Detect which cell encompasses the target text, then output its [x, y] center coordinate. 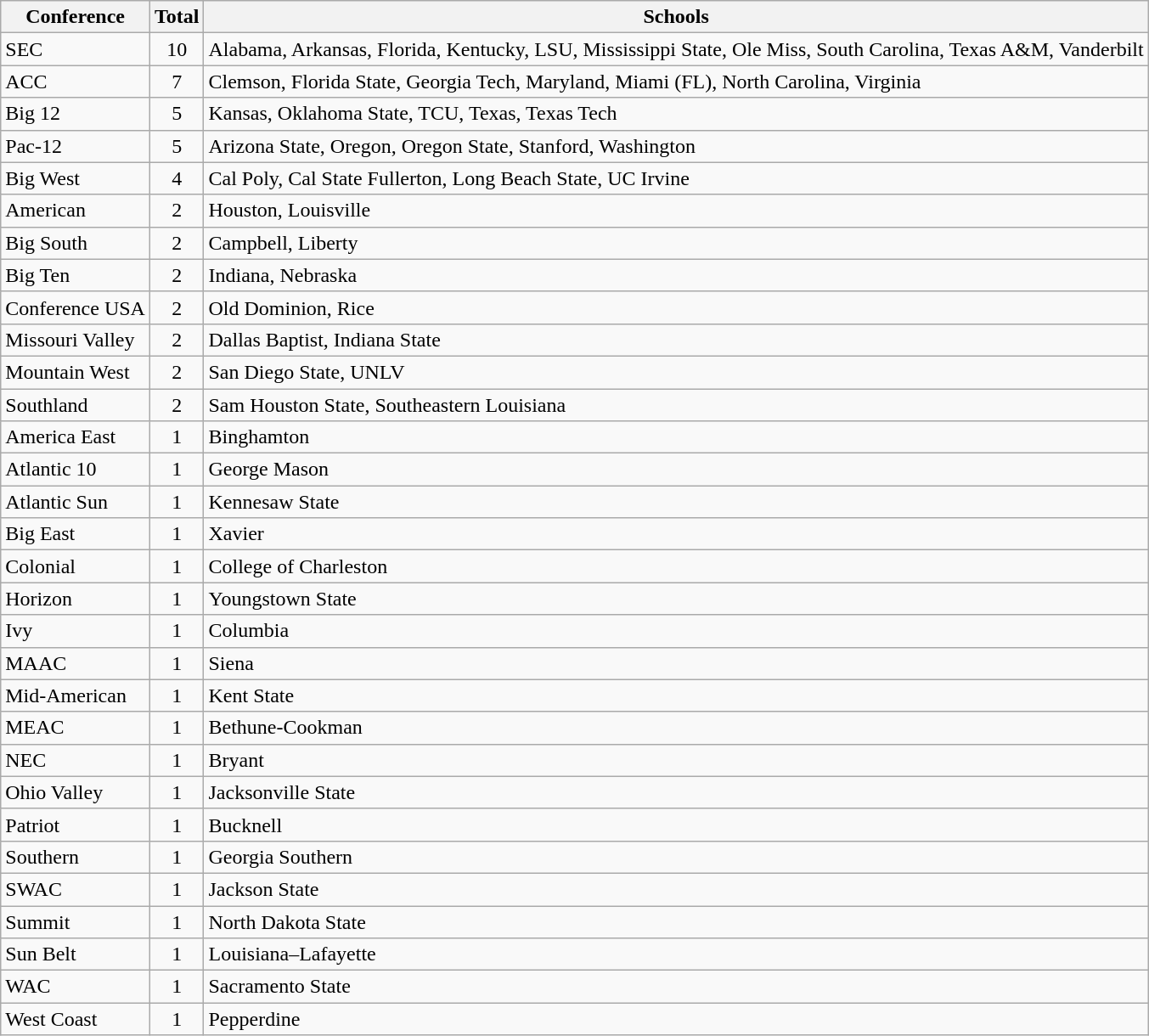
Old Dominion, Rice [676, 307]
George Mason [676, 470]
Siena [676, 663]
Big West [76, 178]
NEC [76, 760]
Bethune-Cookman [676, 728]
Big South [76, 243]
Houston, Louisville [676, 211]
Cal Poly, Cal State Fullerton, Long Beach State, UC Irvine [676, 178]
Youngstown State [676, 599]
Binghamton [676, 437]
North Dakota State [676, 921]
Mountain West [76, 372]
Alabama, Arkansas, Florida, Kentucky, LSU, Mississippi State, Ole Miss, South Carolina, Texas A&M, Vanderbilt [676, 49]
Big 12 [76, 114]
SWAC [76, 889]
Kennesaw State [676, 502]
Kent State [676, 695]
ACC [76, 82]
Ohio Valley [76, 792]
San Diego State, UNLV [676, 372]
Louisiana–Lafayette [676, 954]
WAC [76, 987]
Columbia [676, 631]
Big East [76, 534]
Patriot [76, 825]
SEC [76, 49]
Big Ten [76, 275]
Atlantic Sun [76, 502]
Summit [76, 921]
7 [177, 82]
10 [177, 49]
College of Charleston [676, 566]
American [76, 211]
Georgia Southern [676, 857]
Pac-12 [76, 146]
Bucknell [676, 825]
Pepperdine [676, 1019]
Bryant [676, 760]
4 [177, 178]
Mid-American [76, 695]
MAAC [76, 663]
Dallas Baptist, Indiana State [676, 340]
Missouri Valley [76, 340]
Indiana, Nebraska [676, 275]
MEAC [76, 728]
Schools [676, 17]
Colonial [76, 566]
Conference USA [76, 307]
Xavier [676, 534]
Sam Houston State, Southeastern Louisiana [676, 405]
Southern [76, 857]
Sacramento State [676, 987]
Clemson, Florida State, Georgia Tech, Maryland, Miami (FL), North Carolina, Virginia [676, 82]
Total [177, 17]
Jacksonville State [676, 792]
Jackson State [676, 889]
Campbell, Liberty [676, 243]
West Coast [76, 1019]
Horizon [76, 599]
America East [76, 437]
Arizona State, Oregon, Oregon State, Stanford, Washington [676, 146]
Atlantic 10 [76, 470]
Kansas, Oklahoma State, TCU, Texas, Texas Tech [676, 114]
Southland [76, 405]
Conference [76, 17]
Ivy [76, 631]
Sun Belt [76, 954]
